Locate the cell with the specified text and output its [X, Y] center coordinate. 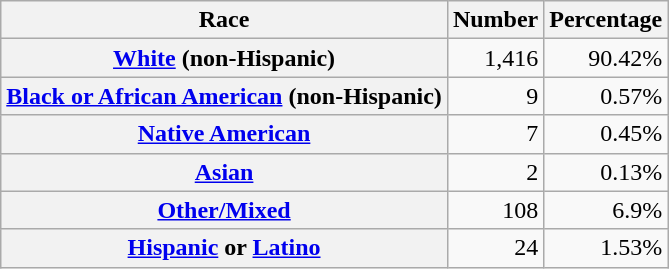
Hispanic or Latino [224, 248]
Percentage [606, 20]
1.53% [606, 248]
1,416 [495, 58]
2 [495, 172]
90.42% [606, 58]
9 [495, 96]
0.45% [606, 134]
Race [224, 20]
0.13% [606, 172]
0.57% [606, 96]
6.9% [606, 210]
Black or African American (non-Hispanic) [224, 96]
White (non-Hispanic) [224, 58]
108 [495, 210]
Native American [224, 134]
Number [495, 20]
Asian [224, 172]
Other/Mixed [224, 210]
24 [495, 248]
7 [495, 134]
